Identify which cell holds the provided text, then report its [x, y] central coordinate. 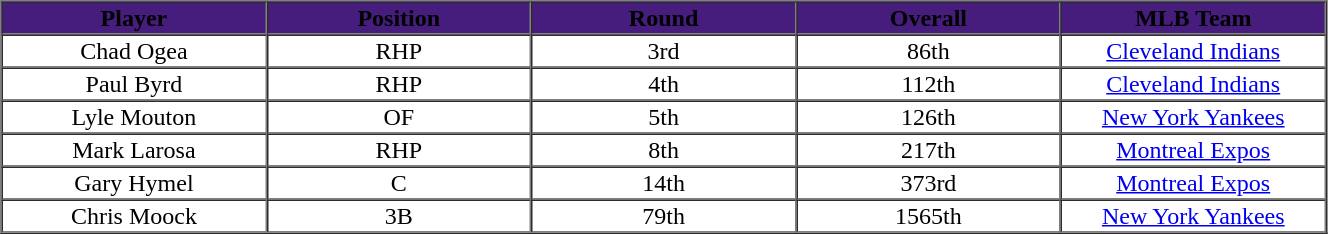
MLB Team [1194, 18]
112th [928, 84]
5th [664, 116]
Paul Byrd [134, 84]
Round [664, 18]
Chris Moock [134, 216]
79th [664, 216]
14th [664, 182]
1565th [928, 216]
Lyle Mouton [134, 116]
3B [398, 216]
373rd [928, 182]
3rd [664, 50]
126th [928, 116]
Chad Ogea [134, 50]
Player [134, 18]
Overall [928, 18]
8th [664, 150]
OF [398, 116]
Position [398, 18]
Mark Larosa [134, 150]
217th [928, 150]
4th [664, 84]
86th [928, 50]
C [398, 182]
Gary Hymel [134, 182]
